Find where the given text appears and provide that cell's center as (x, y) coordinate. 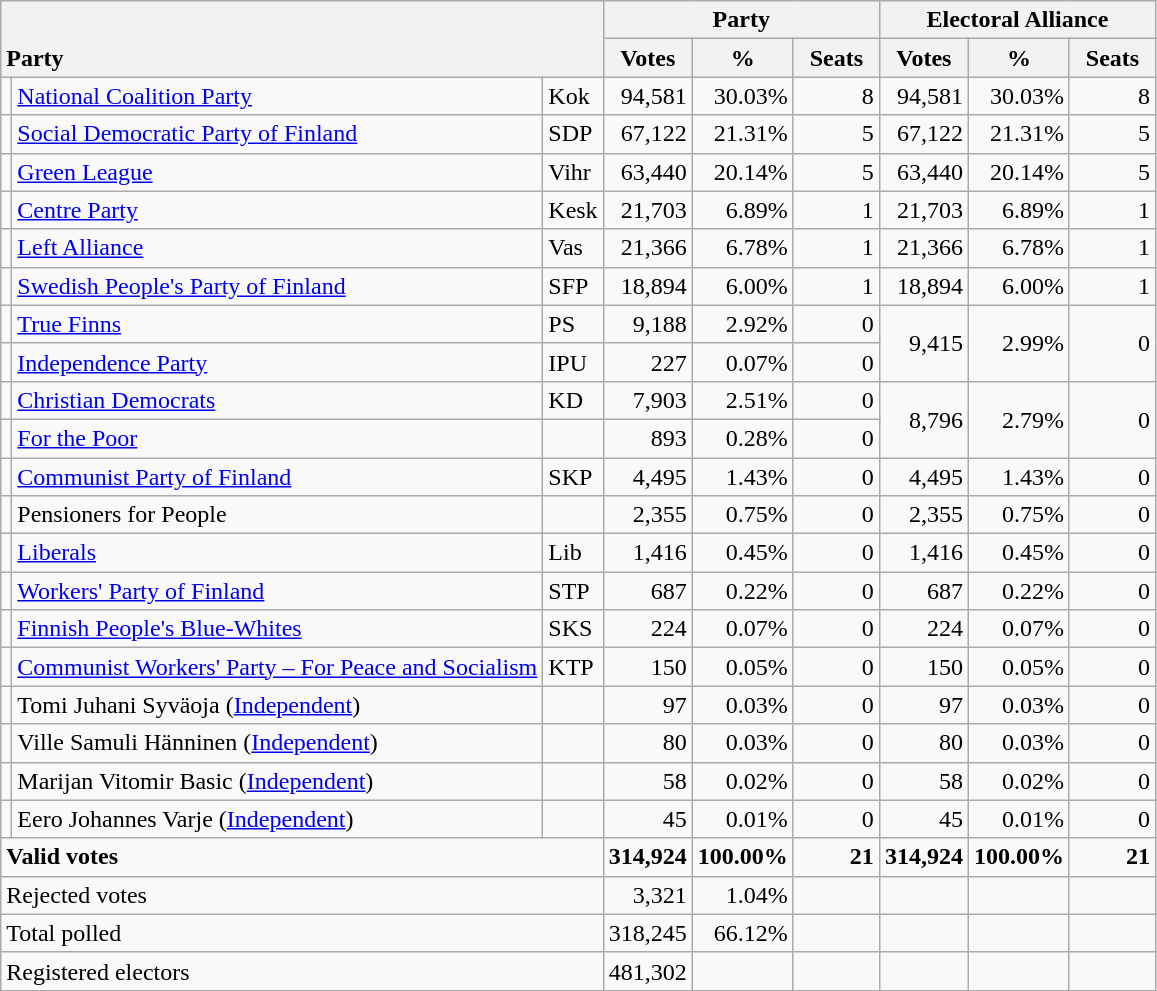
Green League (278, 172)
Pensioners for People (278, 515)
Marijan Vitomir Basic (Independent) (278, 781)
KTP (573, 667)
Kok (573, 96)
Tomi Juhani Syväoja (Independent) (278, 705)
National Coalition Party (278, 96)
2.99% (1018, 343)
Christian Democrats (278, 400)
Ville Samuli Hänninen (Independent) (278, 743)
Social Democratic Party of Finland (278, 134)
Communist Workers' Party – For Peace and Socialism (278, 667)
True Finns (278, 324)
Finnish People's Blue-Whites (278, 629)
Left Alliance (278, 248)
0.28% (742, 438)
STP (573, 591)
Swedish People's Party of Finland (278, 286)
Communist Party of Finland (278, 477)
1.04% (742, 895)
SKS (573, 629)
66.12% (742, 933)
Centre Party (278, 210)
SFP (573, 286)
Vas (573, 248)
Eero Johannes Varje (Independent) (278, 819)
318,245 (648, 933)
For the Poor (278, 438)
481,302 (648, 971)
9,415 (924, 343)
Workers' Party of Finland (278, 591)
SKP (573, 477)
Electoral Alliance (1017, 20)
Vihr (573, 172)
Liberals (278, 553)
2.51% (742, 400)
Total polled (302, 933)
9,188 (648, 324)
KD (573, 400)
Rejected votes (302, 895)
PS (573, 324)
893 (648, 438)
Lib (573, 553)
Independence Party (278, 362)
Valid votes (302, 857)
2.92% (742, 324)
SDP (573, 134)
3,321 (648, 895)
7,903 (648, 400)
IPU (573, 362)
Registered electors (302, 971)
8,796 (924, 419)
Kesk (573, 210)
227 (648, 362)
2.79% (1018, 419)
